From the cell containing the given text, extract its center point as (x, y) coordinate. 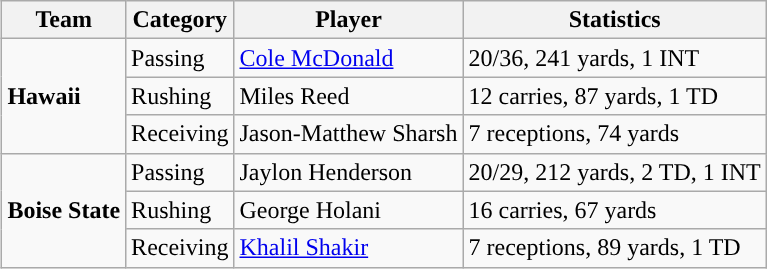
20/29, 212 yards, 2 TD, 1 INT (614, 172)
Hawaii (64, 96)
Khalil Shakir (348, 248)
7 receptions, 74 yards (614, 134)
Statistics (614, 20)
Category (180, 20)
Miles Reed (348, 96)
16 carries, 67 yards (614, 210)
Cole McDonald (348, 58)
Jaylon Henderson (348, 172)
Boise State (64, 210)
12 carries, 87 yards, 1 TD (614, 96)
20/36, 241 yards, 1 INT (614, 58)
Player (348, 20)
George Holani (348, 210)
Team (64, 20)
7 receptions, 89 yards, 1 TD (614, 248)
Jason-Matthew Sharsh (348, 134)
